Capture the cell that displays the provided text and extract its [X, Y] central coordinate. 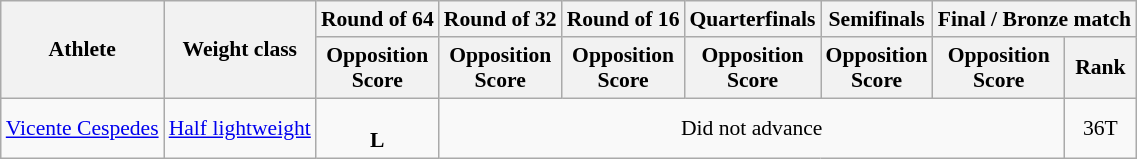
Weight class [240, 50]
L [378, 128]
36T [1100, 128]
Final / Bronze match [1034, 19]
Vicente Cespedes [82, 128]
Half lightweight [240, 128]
Quarterfinals [753, 19]
Round of 32 [500, 19]
Did not advance [752, 128]
Athlete [82, 50]
Semifinals [877, 19]
Round of 64 [378, 19]
Round of 16 [624, 19]
Rank [1100, 68]
